Detect which cell encompasses the target text, then output its [x, y] center coordinate. 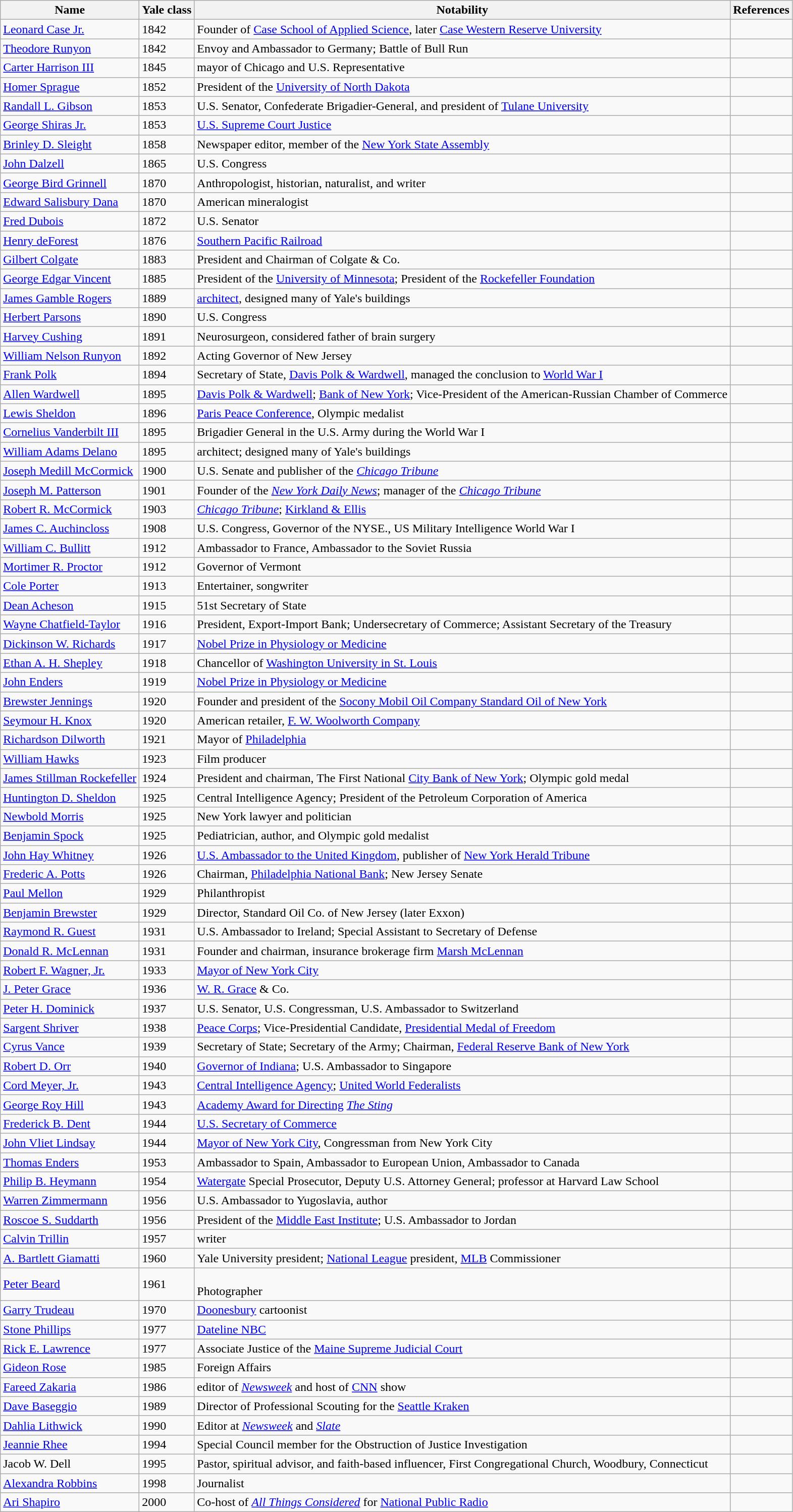
1865 [167, 163]
Joseph M. Patterson [70, 490]
Director, Standard Oil Co. of New Jersey (later Exxon) [462, 913]
Frederick B. Dent [70, 1124]
Foreign Affairs [462, 1368]
Stone Phillips [70, 1329]
1960 [167, 1258]
George Edgar Vincent [70, 279]
Randall L. Gibson [70, 106]
American mineralogist [462, 202]
1923 [167, 759]
Pediatrician, author, and Olympic gold medalist [462, 835]
A. Bartlett Giamatti [70, 1258]
Brewster Jennings [70, 701]
Pastor, spiritual advisor, and faith-based influencer, First Congregational Church, Woodbury, Connecticut [462, 1464]
Paul Mellon [70, 893]
Lewis Sheldon [70, 413]
Allen Wardwell [70, 394]
Dahlia Lithwick [70, 1425]
1933 [167, 970]
1954 [167, 1182]
U.S. Senate and publisher of the Chicago Tribune [462, 471]
Philip B. Heymann [70, 1182]
Wayne Chatfield-Taylor [70, 625]
Homer Sprague [70, 87]
Peter H. Dominick [70, 1009]
Ambassador to France, Ambassador to the Soviet Russia [462, 547]
architect, designed many of Yale's buildings [462, 298]
Chancellor of Washington University in St. Louis [462, 663]
Envoy and Ambassador to Germany; Battle of Bull Run [462, 48]
1896 [167, 413]
Ari Shapiro [70, 1502]
President, Export-Import Bank; Undersecretary of Commerce; Assistant Secretary of the Treasury [462, 625]
U.S. Secretary of Commerce [462, 1124]
Jacob W. Dell [70, 1464]
1985 [167, 1368]
1961 [167, 1284]
Carter Harrison III [70, 68]
1989 [167, 1406]
Acting Governor of New Jersey [462, 356]
1913 [167, 586]
1885 [167, 279]
Richardson Dilworth [70, 740]
Cornelius Vanderbilt III [70, 432]
1891 [167, 337]
1892 [167, 356]
Entertainer, songwriter [462, 586]
Harvey Cushing [70, 337]
U.S. Congress, Governor of the NYSE., US Military Intelligence World War I [462, 528]
Mayor of New York City, Congressman from New York City [462, 1143]
Journalist [462, 1483]
Brigadier General in the U.S. Army during the World War I [462, 432]
Cord Meyer, Jr. [70, 1085]
1858 [167, 144]
U.S. Supreme Court Justice [462, 125]
Associate Justice of the Maine Supreme Judicial Court [462, 1349]
Sargent Shriver [70, 1028]
Warren Zimmermann [70, 1201]
Mayor of Philadelphia [462, 740]
Frederic A. Potts [70, 874]
1970 [167, 1310]
U.S. Ambassador to the United Kingdom, publisher of New York Herald Tribune [462, 855]
1903 [167, 509]
Mayor of New York City [462, 970]
1889 [167, 298]
Robert D. Orr [70, 1066]
Raymond R. Guest [70, 932]
1908 [167, 528]
Ambassador to Spain, Ambassador to European Union, Ambassador to Canada [462, 1162]
Leonard Case Jr. [70, 29]
Paris Peace Conference, Olympic medalist [462, 413]
Robert F. Wagner, Jr. [70, 970]
Seymour H. Knox [70, 720]
Donald R. McLennan [70, 951]
Dave Baseggio [70, 1406]
Gideon Rose [70, 1368]
President of the Middle East Institute; U.S. Ambassador to Jordan [462, 1220]
New York lawyer and politician [462, 816]
George Bird Grinnell [70, 183]
Calvin Trillin [70, 1239]
Edward Salisbury Dana [70, 202]
1845 [167, 68]
Secretary of State; Secretary of the Army; Chairman, Federal Reserve Bank of New York [462, 1047]
1953 [167, 1162]
Governor of Indiana; U.S. Ambassador to Singapore [462, 1066]
1986 [167, 1387]
Dateline NBC [462, 1329]
Alexandra Robbins [70, 1483]
Dickinson W. Richards [70, 644]
Cole Porter [70, 586]
1936 [167, 989]
1990 [167, 1425]
Academy Award for Directing The Sting [462, 1104]
Chairman, Philadelphia National Bank; New Jersey Senate [462, 874]
W. R. Grace & Co. [462, 989]
John Enders [70, 682]
Doonesbury cartoonist [462, 1310]
Central Intelligence Agency; United World Federalists [462, 1085]
1876 [167, 241]
J. Peter Grace [70, 989]
U.S. Senator, U.S. Congressman, U.S. Ambassador to Switzerland [462, 1009]
John Vliet Lindsay [70, 1143]
President of the University of Minnesota; President of the Rockefeller Foundation [462, 279]
Henry deForest [70, 241]
Benjamin Brewster [70, 913]
Garry Trudeau [70, 1310]
51st Secretary of State [462, 605]
Theodore Runyon [70, 48]
John Hay Whitney [70, 855]
American retailer, F. W. Woolworth Company [462, 720]
Thomas Enders [70, 1162]
Dean Acheson [70, 605]
Editor at Newsweek and Slate [462, 1425]
1852 [167, 87]
William Nelson Runyon [70, 356]
U.S. Ambassador to Ireland; Special Assistant to Secretary of Defense [462, 932]
Davis Polk & Wardwell; Bank of New York; Vice-President of the American-Russian Chamber of Commerce [462, 394]
John Dalzell [70, 163]
Brinley D. Sleight [70, 144]
1919 [167, 682]
Robert R. McCormick [70, 509]
Joseph Medill McCormick [70, 471]
1915 [167, 605]
1937 [167, 1009]
William C. Bullitt [70, 547]
Co-host of All Things Considered for National Public Radio [462, 1502]
Yale University president; National League president, MLB Commissioner [462, 1258]
1883 [167, 260]
Special Council member for the Obstruction of Justice Investigation [462, 1444]
1995 [167, 1464]
Huntington D. Sheldon [70, 797]
Jeannie Rhee [70, 1444]
Founder of Case School of Applied Science, later Case Western Reserve University [462, 29]
Founder and chairman, insurance brokerage firm Marsh McLennan [462, 951]
Southern Pacific Railroad [462, 241]
Cyrus Vance [70, 1047]
References [761, 10]
architect; designed many of Yale's buildings [462, 452]
Chicago Tribune; Kirkland & Ellis [462, 509]
Governor of Vermont [462, 567]
Notability [462, 10]
1924 [167, 778]
1940 [167, 1066]
Fareed Zakaria [70, 1387]
Director of Professional Scouting for the Seattle Kraken [462, 1406]
George Roy Hill [70, 1104]
1916 [167, 625]
Mortimer R. Proctor [70, 567]
U.S. Senator, Confederate Brigadier-General, and president of Tulane University [462, 106]
Frank Polk [70, 375]
writer [462, 1239]
1894 [167, 375]
Fred Dubois [70, 221]
1918 [167, 663]
Founder of the New York Daily News; manager of the Chicago Tribune [462, 490]
1890 [167, 317]
Photographer [462, 1284]
Film producer [462, 759]
Peace Corps; Vice-Presidential Candidate, Presidential Medal of Freedom [462, 1028]
1939 [167, 1047]
Secretary of State, Davis Polk & Wardwell, managed the conclusion to World War I [462, 375]
President and chairman, The First National City Bank of New York; Olympic gold medal [462, 778]
William Adams Delano [70, 452]
Founder and president of the Socony Mobil Oil Company Standard Oil of New York [462, 701]
Ethan A. H. Shepley [70, 663]
Benjamin Spock [70, 835]
1957 [167, 1239]
Philanthropist [462, 893]
Anthropologist, historian, naturalist, and writer [462, 183]
2000 [167, 1502]
1994 [167, 1444]
1900 [167, 471]
Gilbert Colgate [70, 260]
James Stillman Rockefeller [70, 778]
Rick E. Lawrence [70, 1349]
Newspaper editor, member of the New York State Assembly [462, 144]
1998 [167, 1483]
1917 [167, 644]
Yale class [167, 10]
1938 [167, 1028]
U.S. Ambassador to Yugoslavia, author [462, 1201]
Central Intelligence Agency; President of the Petroleum Corporation of America [462, 797]
President of the University of North Dakota [462, 87]
George Shiras Jr. [70, 125]
1872 [167, 221]
Neurosurgeon, considered father of brain surgery [462, 337]
James Gamble Rogers [70, 298]
Name [70, 10]
Peter Beard [70, 1284]
1901 [167, 490]
Roscoe S. Suddarth [70, 1220]
1921 [167, 740]
editor of Newsweek and host of CNN show [462, 1387]
U.S. Senator [462, 221]
Newbold Morris [70, 816]
Herbert Parsons [70, 317]
President and Chairman of Colgate & Co. [462, 260]
mayor of Chicago and U.S. Representative [462, 68]
James C. Auchincloss [70, 528]
Watergate Special Prosecutor, Deputy U.S. Attorney General; professor at Harvard Law School [462, 1182]
William Hawks [70, 759]
